Locate the cell with the specified text and output its (x, y) center coordinate. 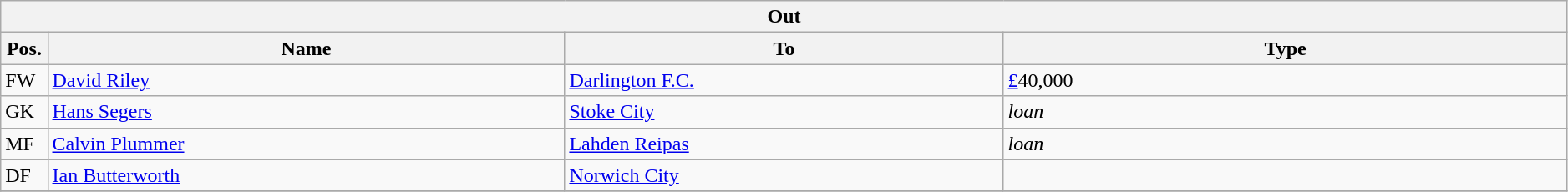
Darlington F.C. (784, 80)
Ian Butterworth (306, 175)
DF (24, 175)
GK (24, 112)
MF (24, 144)
Lahden Reipas (784, 144)
To (784, 48)
Hans Segers (306, 112)
£40,000 (1285, 80)
Name (306, 48)
Pos. (24, 48)
Out (784, 17)
Norwich City (784, 175)
Type (1285, 48)
FW (24, 80)
Stoke City (784, 112)
David Riley (306, 80)
Calvin Plummer (306, 144)
